Extract the [x, y] coordinate from the center of the cell holding the provided text.  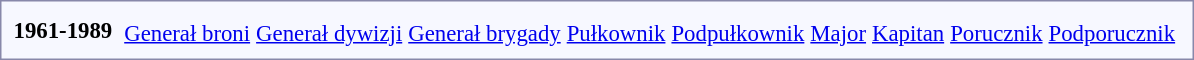
Porucznik [996, 33]
Generał brygady [484, 33]
Major [838, 33]
Kapitan [908, 33]
Generał broni [188, 33]
Pułkownik [616, 33]
Generał dywizji [330, 33]
1961-1989 [63, 30]
Podporucznik [1112, 33]
Podpułkownik [738, 33]
